Detect which cell encompasses the target text, then output its [X, Y] center coordinate. 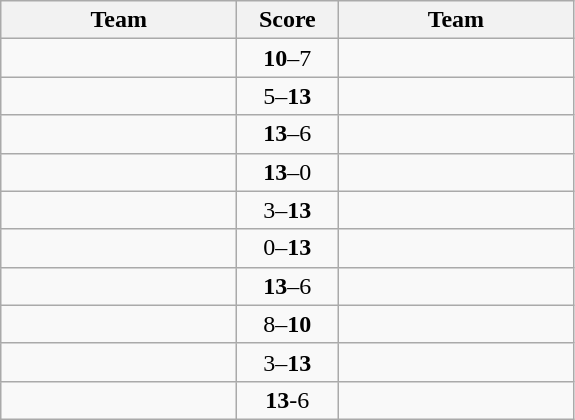
5–13 [288, 96]
Score [288, 20]
10–7 [288, 58]
0–13 [288, 248]
13–0 [288, 172]
8–10 [288, 324]
13-6 [288, 400]
